For the text-containing cell, return its midpoint in [x, y] coordinate format. 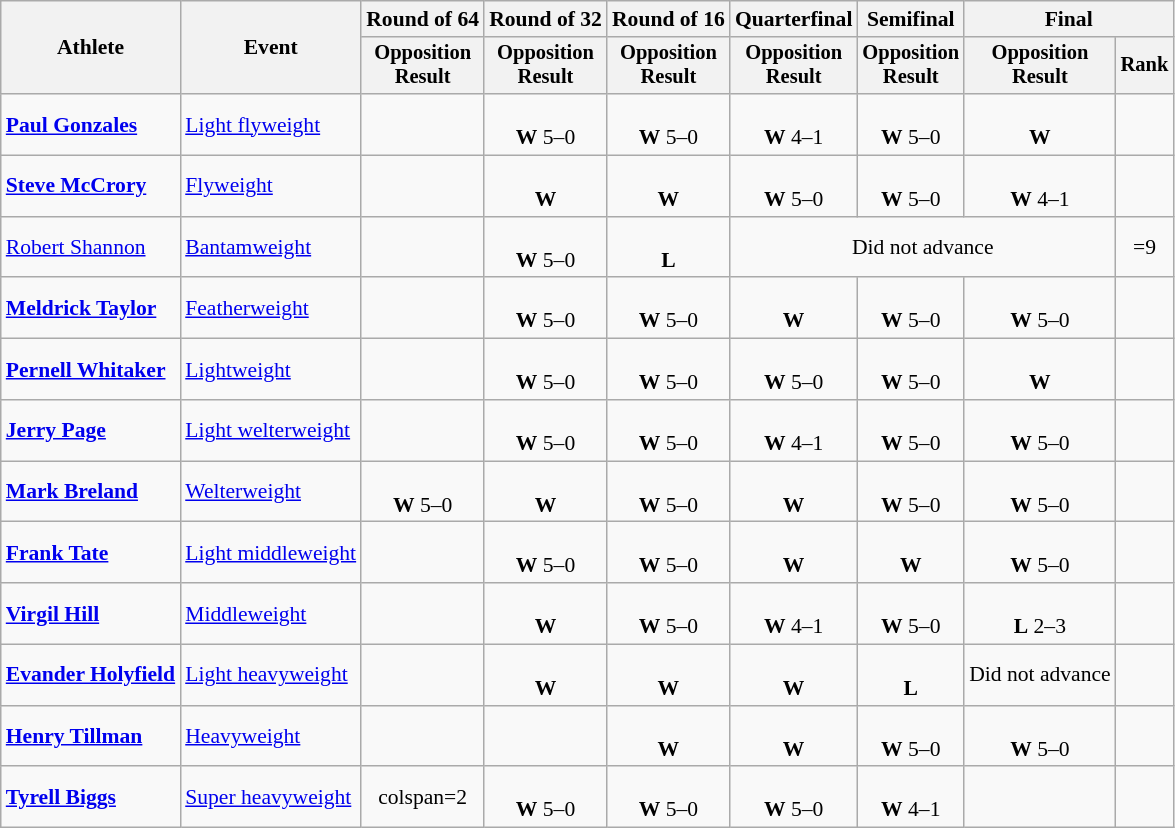
Robert Shannon [90, 248]
Semifinal [910, 19]
Event [270, 48]
Featherweight [270, 308]
=9 [1145, 248]
Athlete [90, 48]
Round of 64 [422, 19]
Mark Breland [90, 492]
Final [1068, 19]
Virgil Hill [90, 614]
Quarterfinal [794, 19]
Rank [1145, 66]
Henry Tillman [90, 736]
Lightweight [270, 370]
Frank Tate [90, 552]
Light middleweight [270, 552]
Welterweight [270, 492]
Middleweight [270, 614]
Meldrick Taylor [90, 308]
Jerry Page [90, 430]
colspan=2 [422, 798]
Evander Holyfield [90, 676]
Tyrell Biggs [90, 798]
Pernell Whitaker [90, 370]
Light heavyweight [270, 676]
Bantamweight [270, 248]
Light flyweight [270, 124]
Steve McCrory [90, 186]
Heavyweight [270, 736]
Flyweight [270, 186]
Round of 32 [546, 19]
L 2–3 [1040, 614]
Super heavyweight [270, 798]
Light welterweight [270, 430]
Paul Gonzales [90, 124]
Round of 16 [668, 19]
